Search for the cell housing the specified text and yield its [X, Y] center coordinate. 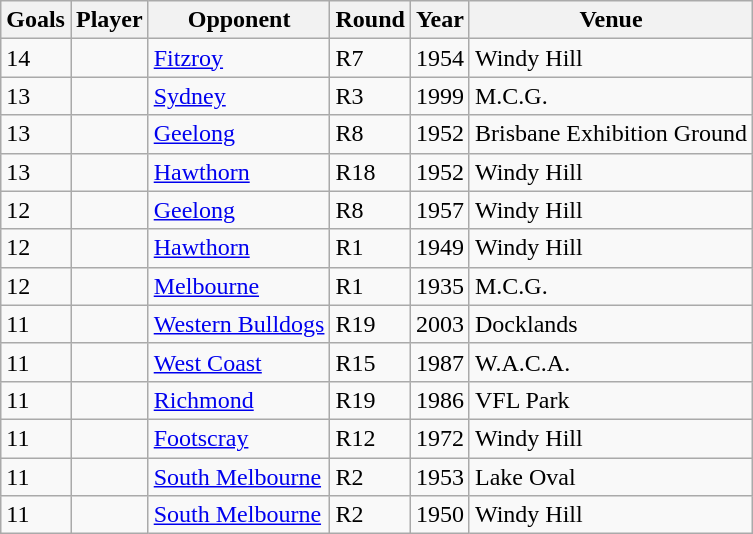
Year [440, 20]
1953 [440, 477]
1987 [440, 362]
Fitzroy [239, 58]
Docklands [610, 324]
R7 [370, 58]
1972 [440, 438]
1954 [440, 58]
Round [370, 20]
Player [109, 20]
Richmond [239, 400]
1999 [440, 96]
West Coast [239, 362]
W.A.C.A. [610, 362]
Opponent [239, 20]
Goals [36, 20]
1950 [440, 515]
Sydney [239, 96]
1957 [440, 210]
1949 [440, 248]
Brisbane Exhibition Ground [610, 134]
R12 [370, 438]
14 [36, 58]
Western Bulldogs [239, 324]
1986 [440, 400]
R15 [370, 362]
R3 [370, 96]
Melbourne [239, 286]
2003 [440, 324]
Footscray [239, 438]
Lake Oval [610, 477]
Venue [610, 20]
VFL Park [610, 400]
R18 [370, 172]
1935 [440, 286]
